Locate the cell with the specified text and output its [X, Y] center coordinate. 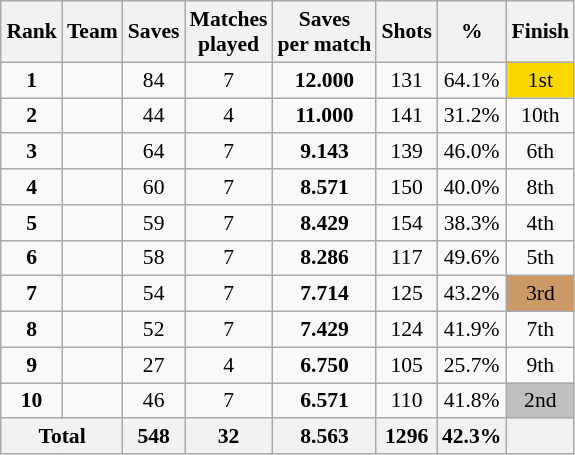
41.9% [472, 330]
154 [406, 223]
38.3% [472, 223]
Finish [540, 32]
4th [540, 223]
139 [406, 152]
Matchesplayed [228, 32]
1 [32, 80]
7th [540, 330]
12.000 [325, 80]
41.8% [472, 401]
Rank [32, 32]
117 [406, 258]
11.000 [325, 116]
Shots [406, 32]
8.563 [325, 437]
59 [154, 223]
Total [62, 437]
8.286 [325, 258]
8.429 [325, 223]
Team [92, 32]
31.2% [472, 116]
64.1% [472, 80]
5th [540, 258]
2nd [540, 401]
10 [32, 401]
84 [154, 80]
42.3% [472, 437]
52 [154, 330]
1st [540, 80]
548 [154, 437]
110 [406, 401]
44 [154, 116]
131 [406, 80]
54 [154, 294]
Savesper match [325, 32]
8 [32, 330]
125 [406, 294]
40.0% [472, 187]
141 [406, 116]
6.750 [325, 365]
46 [154, 401]
9th [540, 365]
150 [406, 187]
6.571 [325, 401]
3 [32, 152]
9.143 [325, 152]
60 [154, 187]
% [472, 32]
2 [32, 116]
Saves [154, 32]
8.571 [325, 187]
9 [32, 365]
25.7% [472, 365]
124 [406, 330]
32 [228, 437]
27 [154, 365]
7.429 [325, 330]
1296 [406, 437]
8th [540, 187]
43.2% [472, 294]
58 [154, 258]
105 [406, 365]
46.0% [472, 152]
6 [32, 258]
3rd [540, 294]
10th [540, 116]
5 [32, 223]
64 [154, 152]
49.6% [472, 258]
7.714 [325, 294]
6th [540, 152]
